Extract the (X, Y) coordinate from the center of the cell holding the provided text.  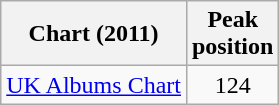
Peakposition (232, 34)
124 (232, 85)
UK Albums Chart (94, 85)
Chart (2011) (94, 34)
